Determine the [x, y] coordinate at the center of the cell enclosing the given text.  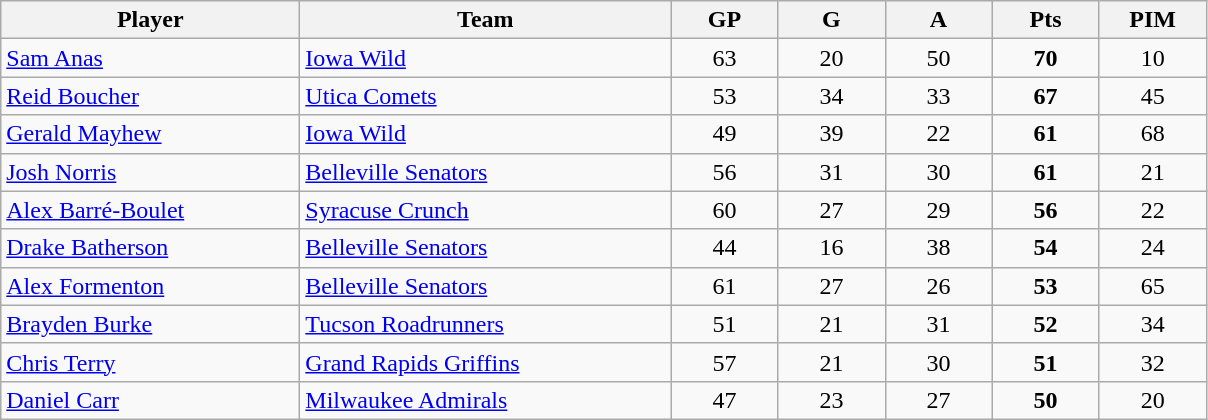
26 [938, 286]
29 [938, 210]
54 [1046, 248]
Alex Barré-Boulet [150, 210]
63 [724, 58]
67 [1046, 96]
45 [1152, 96]
Tucson Roadrunners [486, 324]
Daniel Carr [150, 400]
Syracuse Crunch [486, 210]
52 [1046, 324]
A [938, 20]
Gerald Mayhew [150, 134]
39 [832, 134]
Team [486, 20]
Josh Norris [150, 172]
33 [938, 96]
Pts [1046, 20]
47 [724, 400]
Player [150, 20]
Utica Comets [486, 96]
65 [1152, 286]
10 [1152, 58]
49 [724, 134]
57 [724, 362]
Milwaukee Admirals [486, 400]
Drake Batherson [150, 248]
70 [1046, 58]
Grand Rapids Griffins [486, 362]
32 [1152, 362]
Chris Terry [150, 362]
Reid Boucher [150, 96]
23 [832, 400]
60 [724, 210]
68 [1152, 134]
Alex Formenton [150, 286]
16 [832, 248]
G [832, 20]
Sam Anas [150, 58]
38 [938, 248]
44 [724, 248]
GP [724, 20]
PIM [1152, 20]
24 [1152, 248]
Brayden Burke [150, 324]
